From the cell containing the given text, extract its center point as [X, Y] coordinate. 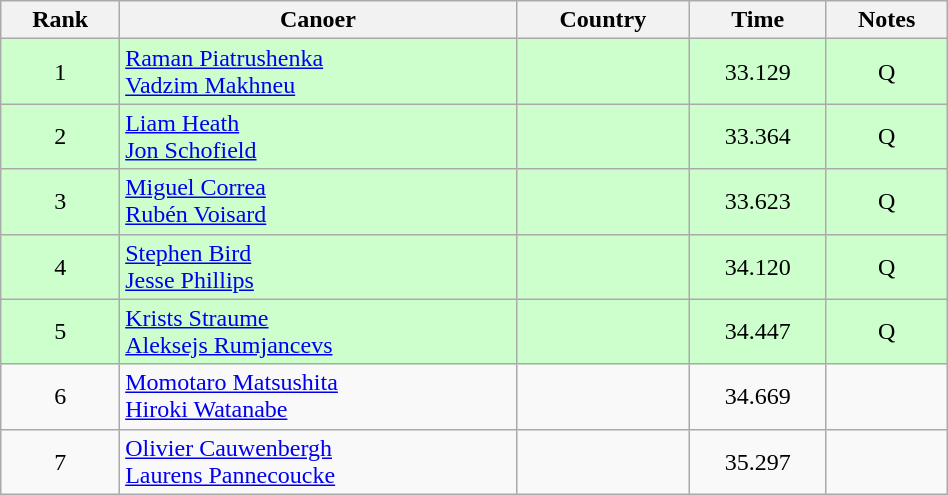
4 [60, 266]
35.297 [758, 462]
33.129 [758, 72]
Notes [886, 20]
Canoer [318, 20]
Krists StraumeAleksejs Rumjancevs [318, 332]
Rank [60, 20]
34.447 [758, 332]
Raman PiatrushenkaVadzim Makhneu [318, 72]
Stephen BirdJesse Phillips [318, 266]
Momotaro MatsushitaHiroki Watanabe [318, 396]
Country [602, 20]
33.364 [758, 136]
6 [60, 396]
34.669 [758, 396]
34.120 [758, 266]
5 [60, 332]
7 [60, 462]
Miguel CorreaRubén Voisard [318, 202]
3 [60, 202]
1 [60, 72]
33.623 [758, 202]
Liam HeathJon Schofield [318, 136]
Olivier CauwenberghLaurens Pannecoucke [318, 462]
Time [758, 20]
2 [60, 136]
